Find where the given text appears and provide that cell's center as [X, Y] coordinate. 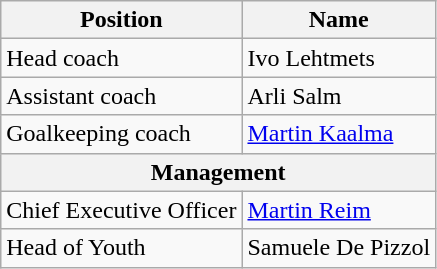
Martin Reim [339, 210]
Goalkeeping coach [122, 134]
Management [218, 172]
Position [122, 20]
Ivo Lehtmets [339, 58]
Chief Executive Officer [122, 210]
Name [339, 20]
Head of Youth [122, 248]
Martin Kaalma [339, 134]
Samuele De Pizzol [339, 248]
Arli Salm [339, 96]
Assistant coach [122, 96]
Head coach [122, 58]
